Return the [x, y] coordinate for the center point of the cell that contains the specified text.  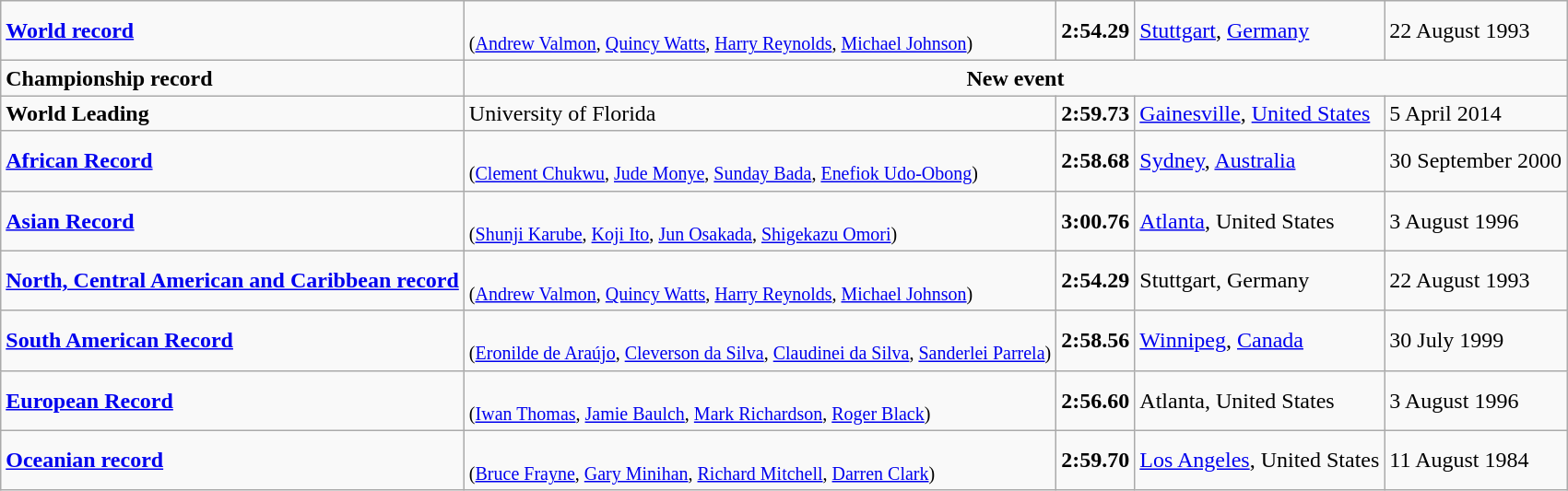
2:58.68 [1095, 160]
11 August 1984 [1476, 461]
North, Central American and Caribbean record [232, 280]
5 April 2014 [1476, 113]
2:59.70 [1095, 461]
(Bruce Frayne, Gary Minihan, Richard Mitchell, Darren Clark) [760, 461]
30 July 1999 [1476, 341]
2:56.60 [1095, 400]
2:58.56 [1095, 341]
3:00.76 [1095, 221]
Oceanian record [232, 461]
University of Florida [760, 113]
Los Angeles, United States [1259, 461]
2:59.73 [1095, 113]
30 September 2000 [1476, 160]
New event [1015, 78]
South American Record [232, 341]
World Leading [232, 113]
World record [232, 31]
Gainesville, United States [1259, 113]
Championship record [232, 78]
(Clement Chukwu, Jude Monye, Sunday Bada, Enefiok Udo-Obong) [760, 160]
Winnipeg, Canada [1259, 341]
(Eronilde de Araújo, Cleverson da Silva, Claudinei da Silva, Sanderlei Parrela) [760, 341]
(Iwan Thomas, Jamie Baulch, Mark Richardson, Roger Black) [760, 400]
Asian Record [232, 221]
Sydney, Australia [1259, 160]
European Record [232, 400]
African Record [232, 160]
(Shunji Karube, Koji Ito, Jun Osakada, Shigekazu Omori) [760, 221]
